Determine the [X, Y] coordinate at the center of the cell enclosing the given text.  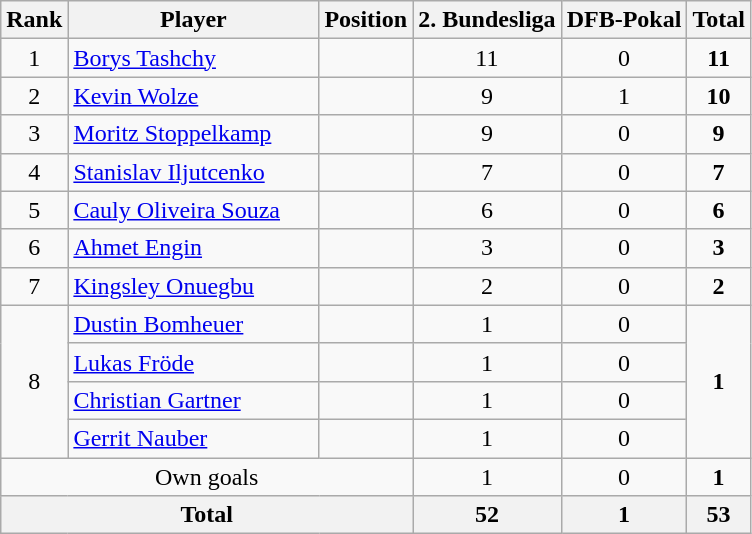
Stanislav Iljutcenko [194, 172]
Borys Tashchy [194, 58]
8 [34, 381]
Player [194, 20]
10 [719, 96]
DFB-Pokal [624, 20]
5 [34, 210]
2. Bundesliga [487, 20]
Kevin Wolze [194, 96]
Dustin Bomheuer [194, 324]
4 [34, 172]
52 [487, 515]
53 [719, 515]
Lukas Fröde [194, 362]
Kingsley Onuegbu [194, 286]
Rank [34, 20]
Position [366, 20]
Ahmet Engin [194, 248]
Own goals [207, 477]
Moritz Stoppelkamp [194, 134]
Christian Gartner [194, 400]
Gerrit Nauber [194, 438]
Cauly Oliveira Souza [194, 210]
